Locate the cell with the specified text and output its (x, y) center coordinate. 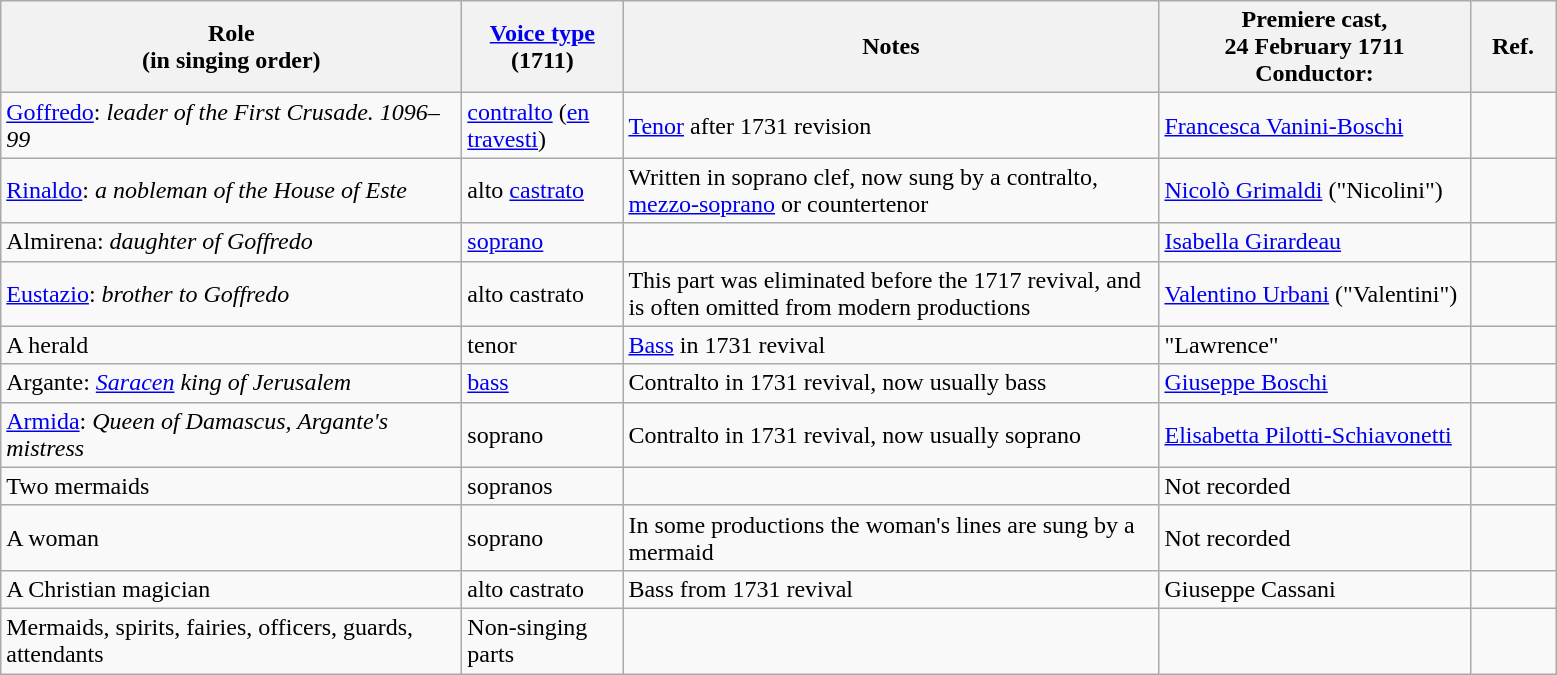
Giuseppe Boschi (1314, 383)
Non-singing parts (542, 640)
sopranos (542, 486)
Premiere cast, 24 February 1711Conductor: (1314, 47)
Contralto in 1731 revival, now usually bass (891, 383)
Voice type (1711) (542, 47)
Tenor after 1731 revision (891, 126)
Bass in 1731 revival (891, 345)
Almirena: daughter of Goffredo (232, 242)
Written in soprano clef, now sung by a contralto, mezzo-soprano or countertenor (891, 190)
Role(in singing order) (232, 47)
Eustazio: brother to Goffredo (232, 294)
Elisabetta Pilotti-Schiavonetti (1314, 434)
In some productions the woman's lines are sung by a mermaid (891, 538)
Armida: Queen of Damascus, Argante's mistress (232, 434)
Isabella Girardeau (1314, 242)
Rinaldo: a nobleman of the House of Este (232, 190)
Valentino Urbani ("Valentini") (1314, 294)
"Lawrence" (1314, 345)
Argante: Saracen king of Jerusalem (232, 383)
Ref. (1513, 47)
bass (542, 383)
Notes (891, 47)
tenor (542, 345)
Contralto in 1731 revival, now usually soprano (891, 434)
Francesca Vanini-Boschi (1314, 126)
This part was eliminated before the 1717 revival, and is often omitted from modern productions (891, 294)
contralto (en travesti) (542, 126)
A herald (232, 345)
Giuseppe Cassani (1314, 589)
Nicolò Grimaldi ("Nicolini") (1314, 190)
Mermaids, spirits, fairies, officers, guards, attendants (232, 640)
Bass from 1731 revival (891, 589)
A woman (232, 538)
A Christian magician (232, 589)
Two mermaids (232, 486)
Goffredo: leader of the First Crusade. 1096–99 (232, 126)
